Locate the cell with the specified text and output its [X, Y] center coordinate. 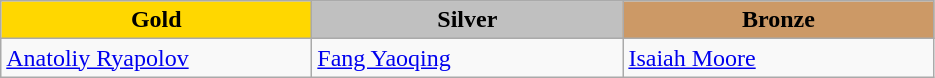
Isaiah Moore [778, 58]
Anatoliy Ryapolov [156, 58]
Fang Yaoqing [468, 58]
Silver [468, 20]
Bronze [778, 20]
Gold [156, 20]
